Search for the cell housing the specified text and yield its [x, y] center coordinate. 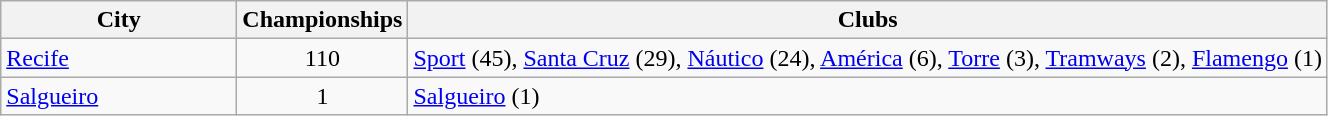
City [119, 20]
Clubs [868, 20]
Sport (45), Santa Cruz (29), Náutico (24), América (6), Torre (3), Tramways (2), Flamengo (1) [868, 58]
Salgueiro [119, 96]
1 [322, 96]
Salgueiro (1) [868, 96]
Recife [119, 58]
110 [322, 58]
Championships [322, 20]
